Identify which cell holds the provided text, then report its (x, y) central coordinate. 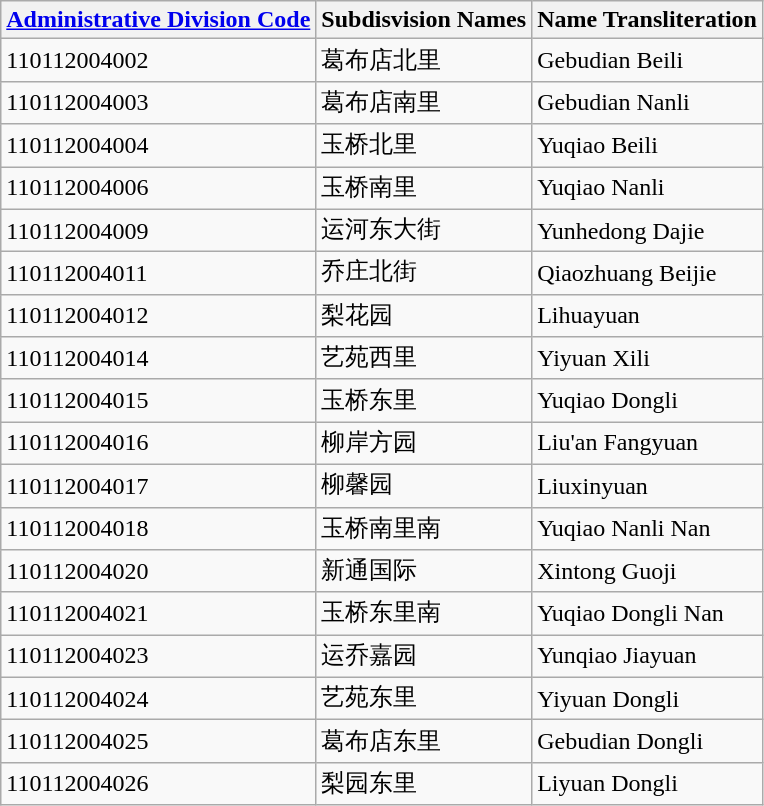
110112004021 (158, 614)
Yuqiao Nanli Nan (648, 528)
梨花园 (424, 316)
玉桥东里 (424, 400)
Yunhedong Dajie (648, 230)
玉桥南里南 (424, 528)
柳岸方园 (424, 444)
Yuqiao Beili (648, 146)
110112004026 (158, 784)
110112004014 (158, 358)
玉桥南里 (424, 188)
110112004024 (158, 698)
柳馨园 (424, 486)
Yuqiao Dongli (648, 400)
葛布店北里 (424, 60)
Gebudian Dongli (648, 742)
Yiyuan Xili (648, 358)
Yuqiao Nanli (648, 188)
110112004015 (158, 400)
110112004016 (158, 444)
葛布店南里 (424, 102)
Liu'an Fangyuan (648, 444)
艺苑东里 (424, 698)
运乔嘉园 (424, 656)
Lihuayuan (648, 316)
玉桥北里 (424, 146)
110112004012 (158, 316)
110112004004 (158, 146)
梨园东里 (424, 784)
运河东大街 (424, 230)
110112004003 (158, 102)
Yunqiao Jiayuan (648, 656)
Gebudian Nanli (648, 102)
Yiyuan Dongli (648, 698)
Name Transliteration (648, 20)
110112004002 (158, 60)
Administrative Division Code (158, 20)
110112004017 (158, 486)
Qiaozhuang Beijie (648, 274)
110112004009 (158, 230)
Subdisvision Names (424, 20)
Xintong Guoji (648, 572)
110112004020 (158, 572)
新通国际 (424, 572)
乔庄北街 (424, 274)
Yuqiao Dongli Nan (648, 614)
Liuxinyuan (648, 486)
玉桥东里南 (424, 614)
葛布店东里 (424, 742)
110112004018 (158, 528)
110112004025 (158, 742)
Liyuan Dongli (648, 784)
110112004011 (158, 274)
110112004006 (158, 188)
110112004023 (158, 656)
Gebudian Beili (648, 60)
艺苑西里 (424, 358)
